Find where the given text appears and provide that cell's center as [X, Y] coordinate. 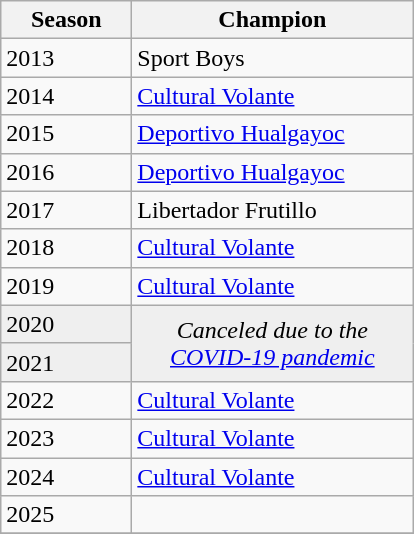
2020 [66, 324]
2024 [66, 477]
2013 [66, 58]
2016 [66, 172]
2015 [66, 134]
Libertador Frutillo [272, 210]
2019 [66, 286]
Champion [272, 20]
Sport Boys [272, 58]
Canceled due to the COVID-19 pandemic [272, 343]
2023 [66, 438]
2022 [66, 400]
2018 [66, 248]
2014 [66, 96]
Season [66, 20]
2017 [66, 210]
2025 [66, 515]
2021 [66, 362]
